Output the [x, y] coordinate of the center of the cell containing the given text.  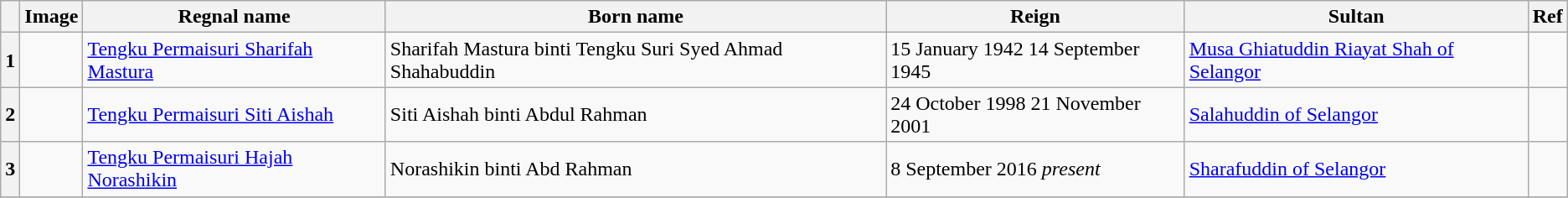
Ref [1548, 17]
Born name [635, 17]
15 January 1942 14 September 1945 [1035, 60]
3 [10, 169]
Regnal name [235, 17]
8 September 2016 present [1035, 169]
Sharifah Mastura binti Tengku Suri Syed Ahmad Shahabuddin [635, 60]
24 October 1998 21 November 2001 [1035, 114]
1 [10, 60]
Sultan [1356, 17]
Image [52, 17]
Tengku Permaisuri Siti Aishah [235, 114]
Tengku Permaisuri Sharifah Mastura [235, 60]
Reign [1035, 17]
Tengku Permaisuri Hajah Norashikin [235, 169]
Sharafuddin of Selangor [1356, 169]
Salahuddin of Selangor [1356, 114]
Siti Aishah binti Abdul Rahman [635, 114]
Musa Ghiatuddin Riayat Shah of Selangor [1356, 60]
2 [10, 114]
Norashikin binti Abd Rahman [635, 169]
